Capture the cell that displays the provided text and extract its [x, y] central coordinate. 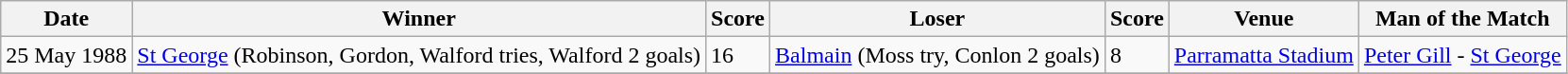
Man of the Match [1462, 19]
Venue [1263, 19]
16 [738, 55]
Parramatta Stadium [1263, 55]
Peter Gill - St George [1462, 55]
25 May 1988 [66, 55]
Winner [419, 19]
8 [1137, 55]
Balmain (Moss try, Conlon 2 goals) [938, 55]
Loser [938, 19]
Date [66, 19]
St George (Robinson, Gordon, Walford tries, Walford 2 goals) [419, 55]
